Search for the cell housing the specified text and yield its [X, Y] center coordinate. 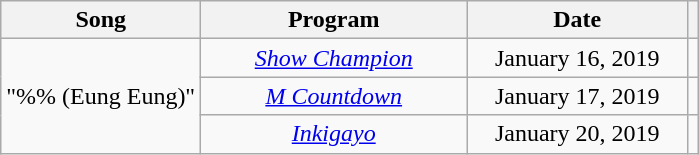
Date [578, 20]
Song [101, 20]
Show Champion [334, 58]
January 20, 2019 [578, 134]
January 17, 2019 [578, 96]
Inkigayo [334, 134]
M Countdown [334, 96]
"%% (Eung Eung)" [101, 96]
Program [334, 20]
January 16, 2019 [578, 58]
